Output the [X, Y] coordinate of the center of the cell containing the given text.  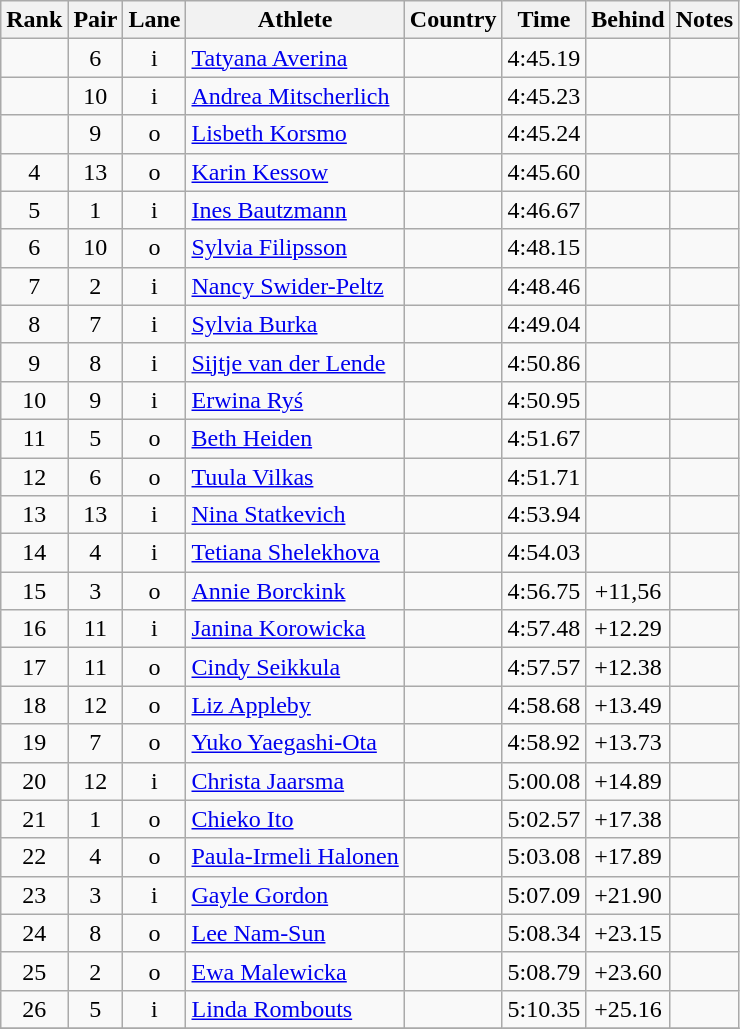
4:46.67 [544, 210]
5:00.08 [544, 781]
+23.15 [628, 933]
4:45.60 [544, 172]
16 [34, 629]
5:10.35 [544, 1009]
+13.73 [628, 743]
24 [34, 933]
5:03.08 [544, 857]
Pair [96, 20]
4:48.15 [544, 248]
14 [34, 553]
25 [34, 971]
18 [34, 705]
4:48.46 [544, 286]
Andrea Mitscherlich [295, 96]
Sylvia Filipsson [295, 248]
Sijtje van der Lende [295, 362]
Lisbeth Korsmo [295, 134]
+13.49 [628, 705]
4:45.24 [544, 134]
Beth Heiden [295, 438]
21 [34, 819]
+12.29 [628, 629]
4:57.48 [544, 629]
Tetiana Shelekhova [295, 553]
Christa Jaarsma [295, 781]
Gayle Gordon [295, 895]
4:45.19 [544, 58]
23 [34, 895]
Janina Korowicka [295, 629]
Erwina Ryś [295, 400]
22 [34, 857]
20 [34, 781]
+14.89 [628, 781]
Nancy Swider-Peltz [295, 286]
Rank [34, 20]
+23.60 [628, 971]
4:49.04 [544, 324]
+11,56 [628, 591]
Lee Nam-Sun [295, 933]
Time [544, 20]
Chieko Ito [295, 819]
Paula-Irmeli Halonen [295, 857]
17 [34, 667]
Ewa Malewicka [295, 971]
Sylvia Burka [295, 324]
Tuula Vilkas [295, 477]
5:07.09 [544, 895]
4:51.71 [544, 477]
Annie Borckink [295, 591]
26 [34, 1009]
4:57.57 [544, 667]
15 [34, 591]
4:45.23 [544, 96]
Karin Kessow [295, 172]
Cindy Seikkula [295, 667]
+12.38 [628, 667]
+21.90 [628, 895]
Tatyana Averina [295, 58]
5:08.34 [544, 933]
+17.38 [628, 819]
4:54.03 [544, 553]
4:53.94 [544, 515]
+25.16 [628, 1009]
Lane [154, 20]
+17.89 [628, 857]
4:56.75 [544, 591]
5:02.57 [544, 819]
Yuko Yaegashi-Ota [295, 743]
Ines Bautzmann [295, 210]
Athlete [295, 20]
4:51.67 [544, 438]
Notes [704, 20]
Linda Rombouts [295, 1009]
4:58.92 [544, 743]
Liz Appleby [295, 705]
Nina Statkevich [295, 515]
5:08.79 [544, 971]
4:50.95 [544, 400]
Behind [628, 20]
4:50.86 [544, 362]
4:58.68 [544, 705]
Country [453, 20]
19 [34, 743]
